Extract the [x, y] coordinate from the center of the cell holding the provided text.  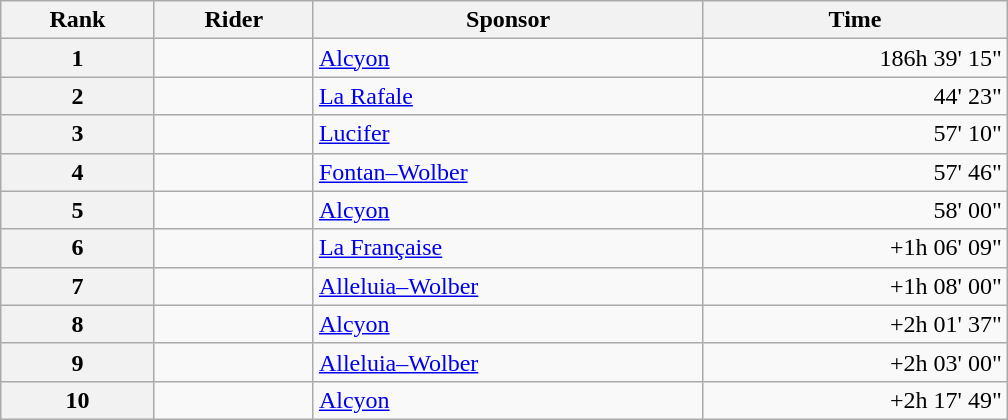
58' 00" [855, 210]
5 [78, 210]
8 [78, 324]
4 [78, 172]
2 [78, 96]
7 [78, 286]
+2h 03' 00" [855, 362]
186h 39' 15" [855, 58]
+1h 08' 00" [855, 286]
57' 10" [855, 134]
Rank [78, 20]
Sponsor [508, 20]
44' 23" [855, 96]
La Française [508, 248]
Fontan–Wolber [508, 172]
+2h 01' 37" [855, 324]
10 [78, 400]
La Rafale [508, 96]
3 [78, 134]
+1h 06' 09" [855, 248]
Time [855, 20]
Lucifer [508, 134]
+2h 17' 49" [855, 400]
6 [78, 248]
57' 46" [855, 172]
Rider [234, 20]
9 [78, 362]
1 [78, 58]
